Scan for the cell matching the given text and deliver its (x, y) coordinate at center. 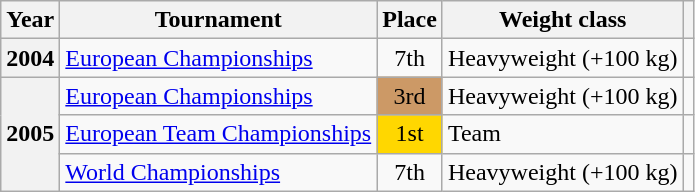
Team (562, 134)
Place (410, 20)
European Team Championships (218, 134)
2004 (30, 58)
3rd (410, 96)
Tournament (218, 20)
1st (410, 134)
Year (30, 20)
Weight class (562, 20)
2005 (30, 134)
World Championships (218, 172)
